From the cell containing the given text, extract its center point as [X, Y] coordinate. 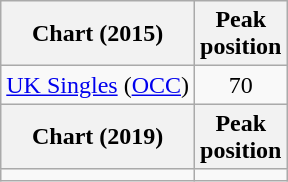
70 [241, 85]
UK Singles (OCC) [98, 85]
Chart (2015) [98, 34]
Chart (2019) [98, 136]
